Identify which cell holds the provided text, then report its (x, y) central coordinate. 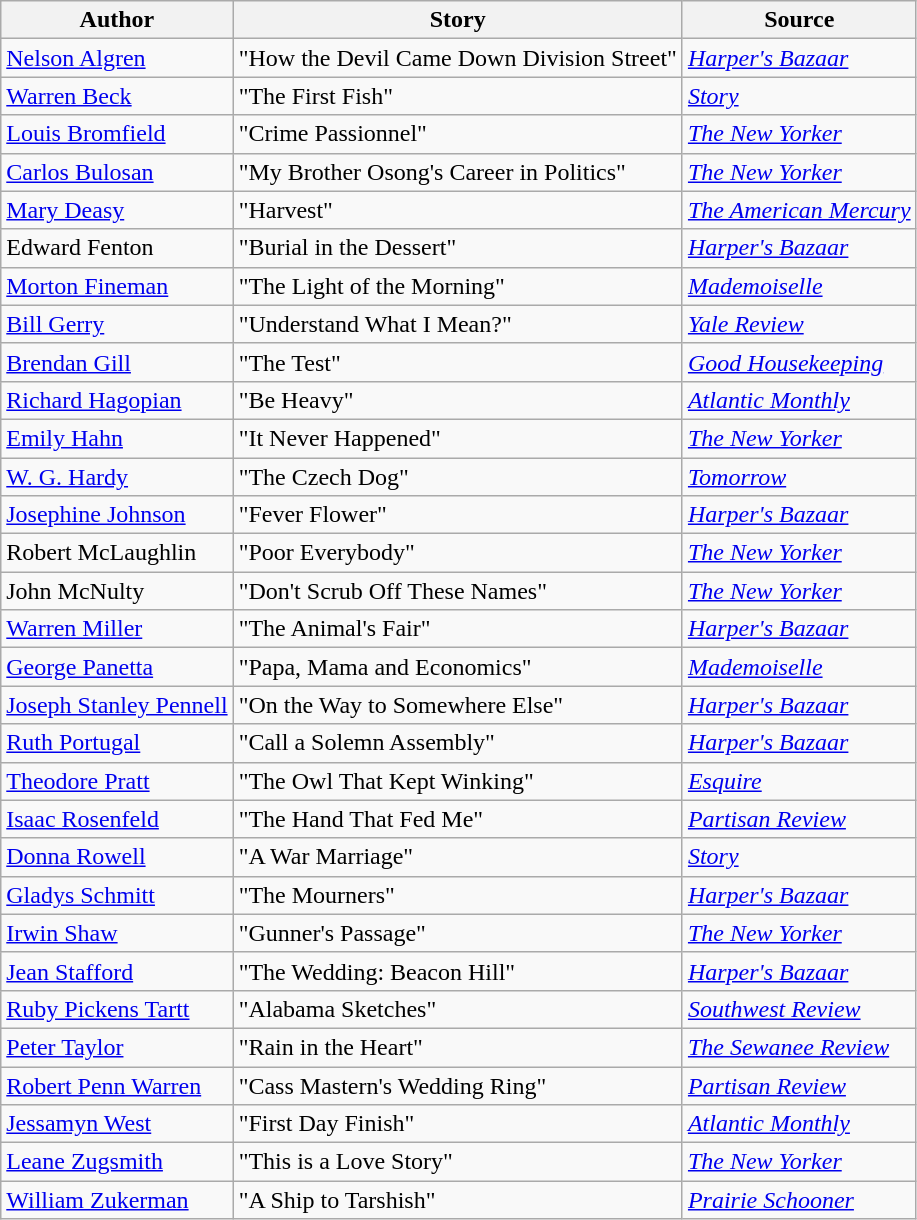
Mary Deasy (117, 210)
"The Wedding: Beacon Hill" (458, 971)
Warren Beck (117, 96)
"On the Way to Somewhere Else" (458, 705)
"A War Marriage" (458, 857)
"The Czech Dog" (458, 477)
Warren Miller (117, 629)
Ruth Portugal (117, 743)
"It Never Happened" (458, 438)
"The Hand That Fed Me" (458, 819)
"Don't Scrub Off These Names" (458, 591)
"Crime Passionnel" (458, 134)
Richard Hagopian (117, 400)
Esquire (799, 781)
Carlos Bulosan (117, 172)
Source (799, 20)
Donna Rowell (117, 857)
"Burial in the Dessert" (458, 248)
"Be Heavy" (458, 400)
Joseph Stanley Pennell (117, 705)
"The Test" (458, 362)
Good Housekeeping (799, 362)
"Harvest" (458, 210)
Nelson Algren (117, 58)
W. G. Hardy (117, 477)
"Understand What I Mean?" (458, 324)
"The Owl That Kept Winking" (458, 781)
"The First Fish" (458, 96)
Morton Fineman (117, 286)
Tomorrow (799, 477)
Gladys Schmitt (117, 895)
"The Animal's Fair" (458, 629)
Josephine Johnson (117, 515)
Yale Review (799, 324)
"Cass Mastern's Wedding Ring" (458, 1085)
John McNulty (117, 591)
Author (117, 20)
"How the Devil Came Down Division Street" (458, 58)
"First Day Finish" (458, 1124)
Jean Stafford (117, 971)
Theodore Pratt (117, 781)
Emily Hahn (117, 438)
Brendan Gill (117, 362)
Ruby Pickens Tartt (117, 1009)
"Rain in the Heart" (458, 1047)
Louis Bromfield (117, 134)
George Panetta (117, 667)
Robert Penn Warren (117, 1085)
Edward Fenton (117, 248)
"Poor Everybody" (458, 553)
"My Brother Osong's Career in Politics" (458, 172)
Jessamyn West (117, 1124)
Robert McLaughlin (117, 553)
"Papa, Mama and Economics" (458, 667)
"This is a Love Story" (458, 1162)
Leane Zugsmith (117, 1162)
Southwest Review (799, 1009)
William Zukerman (117, 1200)
"The Light of the Morning" (458, 286)
"A Ship to Tarshish" (458, 1200)
The Sewanee Review (799, 1047)
"Call a Solemn Assembly" (458, 743)
Isaac Rosenfeld (117, 819)
"The Mourners" (458, 895)
"Fever Flower" (458, 515)
Irwin Shaw (117, 933)
"Gunner's Passage" (458, 933)
Peter Taylor (117, 1047)
The American Mercury (799, 210)
Bill Gerry (117, 324)
Prairie Schooner (799, 1200)
"Alabama Sketches" (458, 1009)
